Scan for the cell matching the given text and deliver its [x, y] coordinate at center. 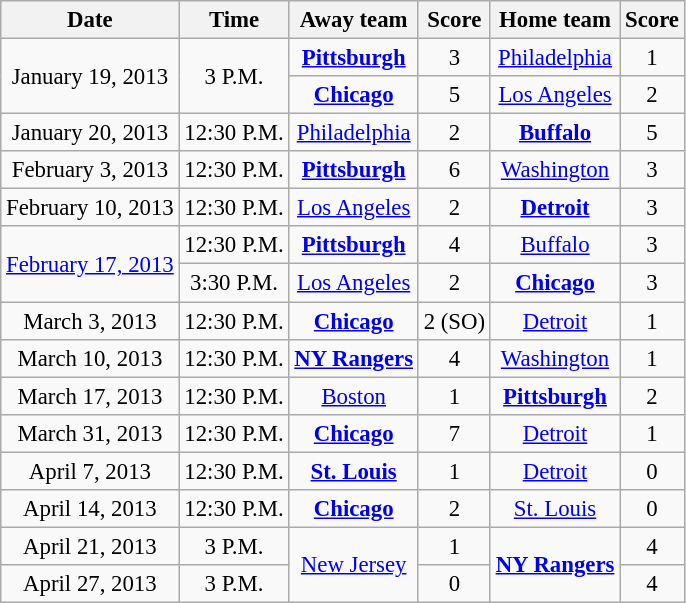
April 27, 2013 [90, 584]
January 20, 2013 [90, 133]
March 3, 2013 [90, 321]
New Jersey [354, 564]
Date [90, 20]
March 31, 2013 [90, 433]
Boston [354, 396]
Home team [554, 20]
Away team [354, 20]
Time [234, 20]
April 14, 2013 [90, 509]
March 17, 2013 [90, 396]
7 [454, 433]
February 17, 2013 [90, 264]
April 7, 2013 [90, 471]
February 10, 2013 [90, 208]
6 [454, 170]
2 (SO) [454, 321]
March 10, 2013 [90, 358]
February 3, 2013 [90, 170]
January 19, 2013 [90, 76]
3:30 P.M. [234, 283]
April 21, 2013 [90, 546]
